Extract the [x, y] coordinate from the center of the cell holding the provided text.  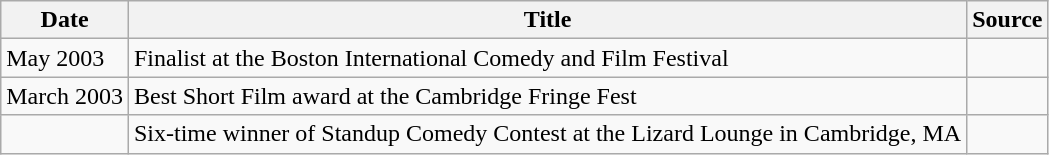
May 2003 [65, 58]
Title [547, 20]
Finalist at the Boston International Comedy and Film Festival [547, 58]
Best Short Film award at the Cambridge Fringe Fest [547, 96]
Source [1008, 20]
Six-time winner of Standup Comedy Contest at the Lizard Lounge in Cambridge, MA [547, 134]
March 2003 [65, 96]
Date [65, 20]
